Locate the cell with the specified text and output its (X, Y) center coordinate. 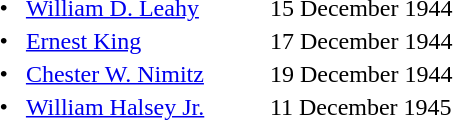
Chester W. Nimitz (144, 74)
Ernest King (144, 41)
